Output the [x, y] coordinate of the center of the cell containing the given text.  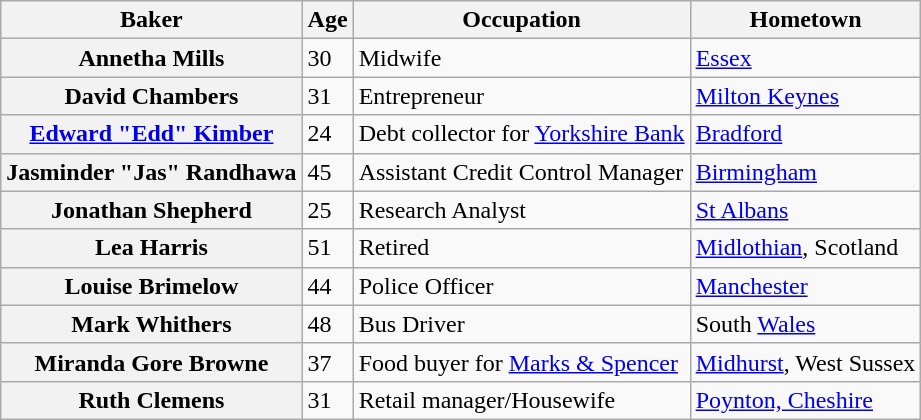
Midhurst, West Sussex [806, 362]
Age [328, 20]
30 [328, 58]
44 [328, 286]
Louise Brimelow [152, 286]
Miranda Gore Browne [152, 362]
48 [328, 324]
Annetha Mills [152, 58]
Bradford [806, 134]
Retired [522, 248]
Police Officer [522, 286]
Occupation [522, 20]
South Wales [806, 324]
Debt collector for Yorkshire Bank [522, 134]
24 [328, 134]
Jasminder "Jas" Randhawa [152, 172]
Midlothian, Scotland [806, 248]
Assistant Credit Control Manager [522, 172]
Jonathan Shepherd [152, 210]
45 [328, 172]
Lea Harris [152, 248]
Milton Keynes [806, 96]
37 [328, 362]
51 [328, 248]
Edward "Edd" Kimber [152, 134]
Mark Whithers [152, 324]
Hometown [806, 20]
Midwife [522, 58]
Manchester [806, 286]
Essex [806, 58]
David Chambers [152, 96]
25 [328, 210]
Research Analyst [522, 210]
Retail manager/Housewife [522, 400]
Poynton, Cheshire [806, 400]
Ruth Clemens [152, 400]
St Albans [806, 210]
Birmingham [806, 172]
Bus Driver [522, 324]
Baker [152, 20]
Food buyer for Marks & Spencer [522, 362]
Entrepreneur [522, 96]
